Identify which cell holds the provided text, then report its [x, y] central coordinate. 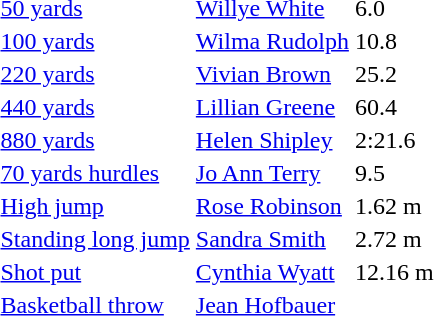
Wilma Rudolph [272, 41]
Lillian Greene [272, 107]
Vivian Brown [272, 74]
Cynthia Wyatt [272, 272]
Sandra Smith [272, 239]
Rose Robinson [272, 206]
Helen Shipley [272, 140]
Jo Ann Terry [272, 173]
